Locate the cell with the specified text and output its [X, Y] center coordinate. 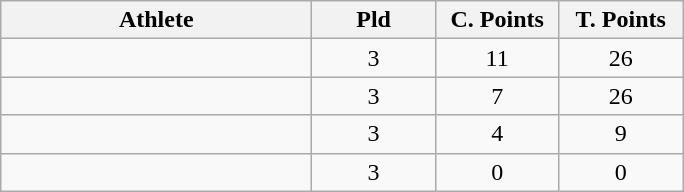
11 [497, 58]
T. Points [621, 20]
C. Points [497, 20]
Athlete [156, 20]
9 [621, 134]
Pld [374, 20]
4 [497, 134]
7 [497, 96]
